Identify which cell holds the provided text, then report its [x, y] central coordinate. 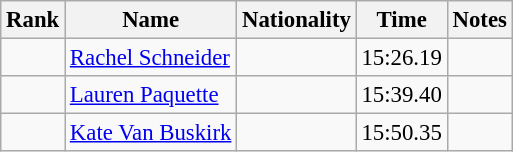
Nationality [296, 20]
Kate Van Buskirk [151, 133]
15:50.35 [402, 133]
Name [151, 20]
Rank [33, 20]
Lauren Paquette [151, 95]
15:39.40 [402, 95]
Rachel Schneider [151, 58]
Notes [480, 20]
15:26.19 [402, 58]
Time [402, 20]
